Provide the [x, y] coordinate of the cell's center where the given text is located.  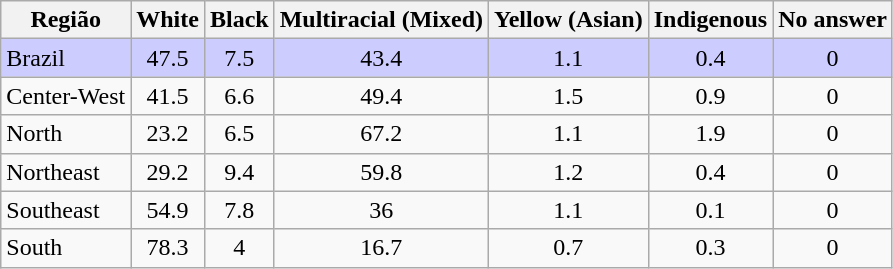
7.5 [239, 58]
Multiracial (Mixed) [381, 20]
0.1 [710, 210]
Center-West [66, 96]
0.3 [710, 248]
36 [381, 210]
43.4 [381, 58]
Indigenous [710, 20]
9.4 [239, 172]
South [66, 248]
0.9 [710, 96]
1.9 [710, 134]
White [168, 20]
1.5 [569, 96]
78.3 [168, 248]
67.2 [381, 134]
16.7 [381, 248]
Southeast [66, 210]
54.9 [168, 210]
0.7 [569, 248]
Northeast [66, 172]
1.2 [569, 172]
49.4 [381, 96]
6.6 [239, 96]
23.2 [168, 134]
41.5 [168, 96]
59.8 [381, 172]
29.2 [168, 172]
7.8 [239, 210]
Brazil [66, 58]
Yellow (Asian) [569, 20]
47.5 [168, 58]
4 [239, 248]
Black [239, 20]
No answer [833, 20]
Região [66, 20]
North [66, 134]
6.5 [239, 134]
